Output the [X, Y] coordinate of the center of the cell containing the given text.  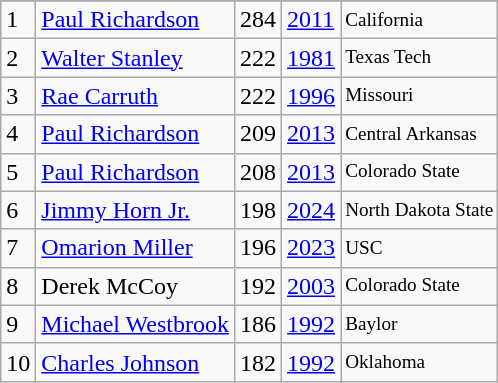
2 [18, 58]
2023 [312, 248]
Michael Westbrook [136, 324]
Omarion Miller [136, 248]
8 [18, 286]
1 [18, 20]
Rae Carruth [136, 96]
Oklahoma [420, 362]
5 [18, 172]
Texas Tech [420, 58]
1981 [312, 58]
9 [18, 324]
7 [18, 248]
USC [420, 248]
Walter Stanley [136, 58]
2011 [312, 20]
182 [258, 362]
Charles Johnson [136, 362]
10 [18, 362]
186 [258, 324]
3 [18, 96]
196 [258, 248]
209 [258, 134]
2003 [312, 286]
Derek McCoy [136, 286]
208 [258, 172]
Central Arkansas [420, 134]
6 [18, 210]
198 [258, 210]
North Dakota State [420, 210]
Baylor [420, 324]
Jimmy Horn Jr. [136, 210]
1996 [312, 96]
2024 [312, 210]
California [420, 20]
192 [258, 286]
4 [18, 134]
284 [258, 20]
Missouri [420, 96]
